Determine the [x, y] coordinate at the center of the cell enclosing the given text.  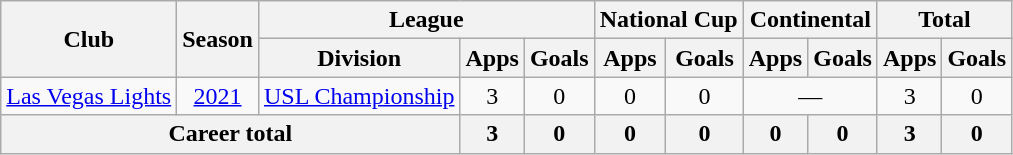
National Cup [668, 20]
League [426, 20]
USL Championship [359, 96]
Total [944, 20]
Continental [810, 20]
2021 [218, 96]
Las Vegas Lights [89, 96]
Club [89, 39]
Career total [230, 134]
— [810, 96]
Season [218, 39]
Division [359, 58]
